From the cell containing the given text, extract its center point as (X, Y) coordinate. 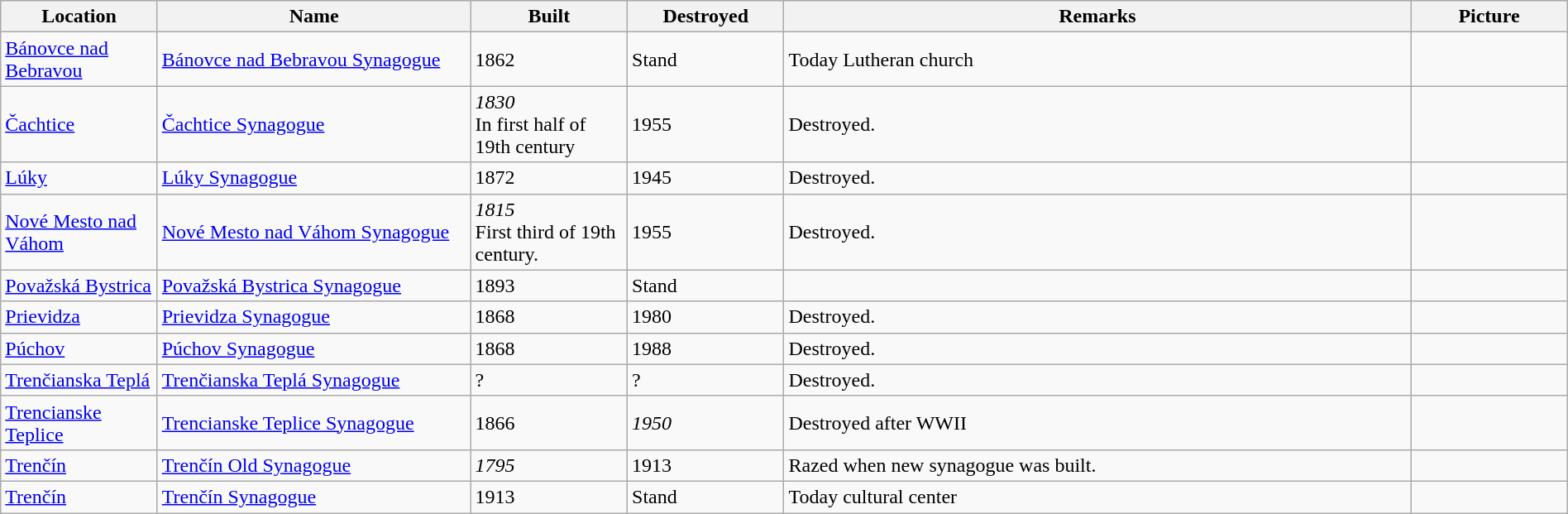
Prievidza Synagogue (314, 317)
Púchov Synagogue (314, 348)
Považská Bystrica (79, 286)
1980 (706, 317)
Razed when new synagogue was built. (1097, 465)
Destroyed (706, 17)
Built (549, 17)
Bánovce nad Bebravou (79, 60)
Trenčianska Teplá Synagogue (314, 380)
Location (79, 17)
Trenčín Synagogue (314, 497)
Trenčianska Teplá (79, 380)
Today cultural center (1097, 497)
1950 (706, 422)
Trenčín Old Synagogue (314, 465)
1866 (549, 422)
Lúky Synagogue (314, 178)
Picture (1489, 17)
Nové Mesto nad Váhom (79, 232)
Lúky (79, 178)
Čachtice (79, 124)
Name (314, 17)
Čachtice Synagogue (314, 124)
Považská Bystrica Synagogue (314, 286)
Destroyed after WWII (1097, 422)
1893 (549, 286)
1988 (706, 348)
Prievidza (79, 317)
1862 (549, 60)
Remarks (1097, 17)
Nové Mesto nad Váhom Synagogue (314, 232)
1872 (549, 178)
1945 (706, 178)
1815First third of 19th century. (549, 232)
Today Lutheran church (1097, 60)
Trencianske Teplice Synagogue (314, 422)
1830In first half of 19th century (549, 124)
1795 (549, 465)
Bánovce nad Bebravou Synagogue (314, 60)
Púchov (79, 348)
Trencianske Teplice (79, 422)
